Pinpoint the cell where the given text exists, returning its [X, Y] midpoint coordinate. 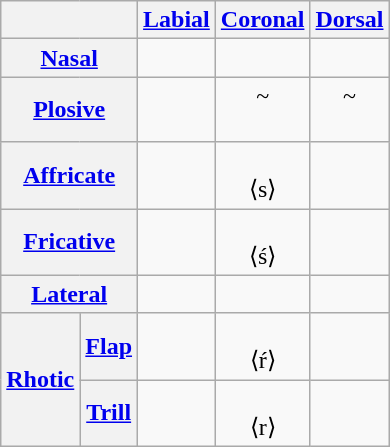
Coronal [262, 20]
Flap [109, 346]
Dorsal [350, 20]
⟨ŕ⟩ [262, 346]
⟨r⟩ [262, 414]
Rhotic [40, 380]
Nasal [70, 58]
⟨s⟩ [262, 176]
Plosive [70, 110]
Affricate [70, 176]
Lateral [70, 294]
Fricative [70, 242]
Trill [109, 414]
⟨ś⟩ [262, 242]
Labial [177, 20]
